Output the (x, y) coordinate of the center of the cell containing the given text.  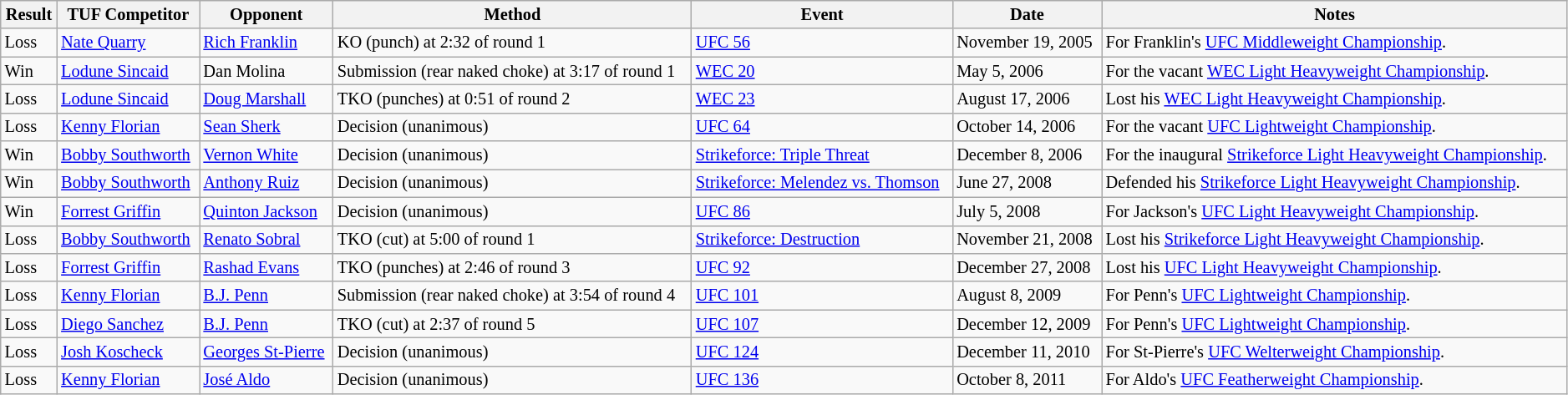
Georges St-Pierre (266, 352)
WEC 23 (822, 99)
UFC 56 (822, 43)
December 12, 2009 (1027, 324)
Submission (rear naked choke) at 3:54 of round 4 (513, 296)
Rich Franklin (266, 43)
June 27, 2008 (1027, 183)
UFC 124 (822, 352)
Doug Marshall (266, 99)
Vernon White (266, 155)
Nate Quarry (128, 43)
UFC 107 (822, 324)
For Franklin's UFC Middleweight Championship. (1335, 43)
Lost his WEC Light Heavyweight Championship. (1335, 99)
For the vacant UFC Lightweight Championship. (1335, 127)
Strikeforce: Triple Threat (822, 155)
Dan Molina (266, 71)
December 8, 2006 (1027, 155)
November 21, 2008 (1027, 240)
TUF Competitor (128, 14)
TKO (cut) at 2:37 of round 5 (513, 324)
August 8, 2009 (1027, 296)
Josh Koscheck (128, 352)
Notes (1335, 14)
For Jackson's UFC Light Heavyweight Championship. (1335, 211)
Lost his UFC Light Heavyweight Championship. (1335, 267)
José Aldo (266, 380)
For Aldo's UFC Featherweight Championship. (1335, 380)
October 8, 2011 (1027, 380)
Rashad Evans (266, 267)
For St-Pierre's UFC Welterweight Championship. (1335, 352)
Strikeforce: Destruction (822, 240)
Quinton Jackson (266, 211)
Renato Sobral (266, 240)
For the inaugural Strikeforce Light Heavyweight Championship. (1335, 155)
Result (29, 14)
July 5, 2008 (1027, 211)
UFC 101 (822, 296)
UFC 64 (822, 127)
August 17, 2006 (1027, 99)
Strikeforce: Melendez vs. Thomson (822, 183)
December 11, 2010 (1027, 352)
October 14, 2006 (1027, 127)
Submission (rear naked choke) at 3:17 of round 1 (513, 71)
WEC 20 (822, 71)
TKO (cut) at 5:00 of round 1 (513, 240)
Diego Sanchez (128, 324)
Opponent (266, 14)
Event (822, 14)
Sean Sherk (266, 127)
UFC 86 (822, 211)
Date (1027, 14)
Lost his Strikeforce Light Heavyweight Championship. (1335, 240)
For the vacant WEC Light Heavyweight Championship. (1335, 71)
TKO (punches) at 2:46 of round 3 (513, 267)
Method (513, 14)
UFC 136 (822, 380)
Anthony Ruiz (266, 183)
May 5, 2006 (1027, 71)
UFC 92 (822, 267)
December 27, 2008 (1027, 267)
TKO (punches) at 0:51 of round 2 (513, 99)
November 19, 2005 (1027, 43)
Defended his Strikeforce Light Heavyweight Championship. (1335, 183)
KO (punch) at 2:32 of round 1 (513, 43)
